Pinpoint the cell where the given text exists, returning its [X, Y] midpoint coordinate. 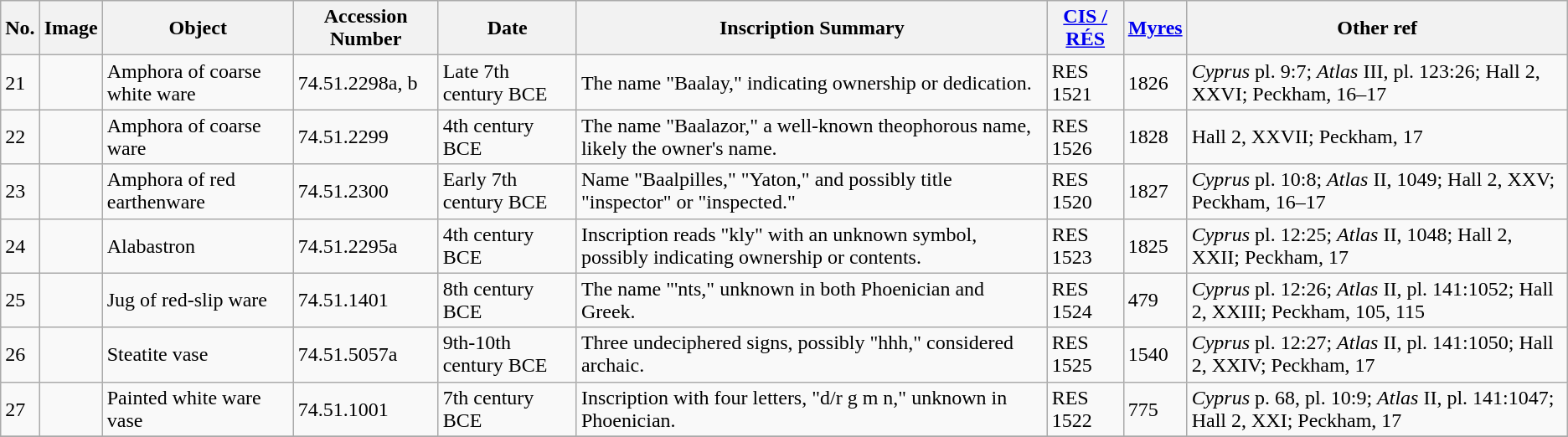
Object [198, 28]
Other ref [1377, 28]
25 [20, 300]
Cyprus pl. 12:25; Atlas II, 1048; Hall 2, XXII; Peckham, 17 [1377, 246]
Amphora of coarse white ware [198, 82]
The name "Baalay," indicating ownership or dedication. [812, 82]
8th century BCE [508, 300]
74.51.2295a [365, 246]
RES 1524 [1086, 300]
1540 [1155, 355]
21 [20, 82]
Amphora of coarse ware [198, 137]
Name "Baalpilles," "Yaton," and possibly title "inspector" or "inspected." [812, 191]
1827 [1155, 191]
7th century BCE [508, 409]
Painted white ware vase [198, 409]
479 [1155, 300]
Accession Number [365, 28]
9th-10th century BCE [508, 355]
Myres [1155, 28]
Date [508, 28]
RES 1520 [1086, 191]
Inscription Summary [812, 28]
74.51.2300 [365, 191]
Cyprus pl. 9:7; Atlas III, pl. 123:26; Hall 2, XXVI; Peckham, 16–17 [1377, 82]
Inscription with four letters, "d/r g m n," unknown in Phoenician. [812, 409]
23 [20, 191]
Early 7th century BCE [508, 191]
CIS / RÉS [1086, 28]
RES 1522 [1086, 409]
24 [20, 246]
74.51.1401 [365, 300]
74.51.1001 [365, 409]
RES 1521 [1086, 82]
22 [20, 137]
1828 [1155, 137]
Three undeciphered signs, possibly "hhh," considered archaic. [812, 355]
1825 [1155, 246]
No. [20, 28]
The name "Baalazor," a well-known theophorous name, likely the owner's name. [812, 137]
74.51.2298a, b [365, 82]
74.51.2299 [365, 137]
Alabastron [198, 246]
26 [20, 355]
Cyprus p. 68, pl. 10:9; Atlas II, pl. 141:1047; Hall 2, XXI; Peckham, 17 [1377, 409]
1826 [1155, 82]
Cyprus pl. 10:8; Atlas II, 1049; Hall 2, XXV; Peckham, 16–17 [1377, 191]
Hall 2, XXVII; Peckham, 17 [1377, 137]
RES 1523 [1086, 246]
Inscription reads "kly" with an unknown symbol, possibly indicating ownership or contents. [812, 246]
775 [1155, 409]
74.51.5057a [365, 355]
Cyprus pl. 12:26; Atlas II, pl. 141:1052; Hall 2, XXIII; Peckham, 105, 115 [1377, 300]
Jug of red-slip ware [198, 300]
RES 1526 [1086, 137]
Late 7th century BCE [508, 82]
The name "'nts," unknown in both Phoenician and Greek. [812, 300]
Cyprus pl. 12:27; Atlas II, pl. 141:1050; Hall 2, XXIV; Peckham, 17 [1377, 355]
RES 1525 [1086, 355]
27 [20, 409]
Image [70, 28]
Amphora of red earthenware [198, 191]
Steatite vase [198, 355]
